From the cell containing the given text, extract its center point as [X, Y] coordinate. 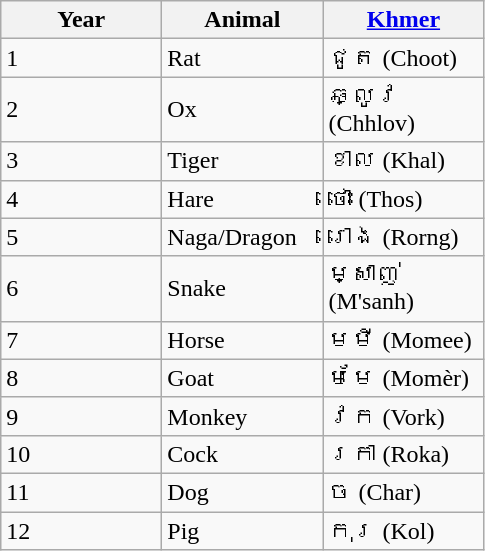
7 [82, 340]
Tiger [242, 161]
មមែ (Momèr) [404, 378]
Pig [242, 531]
4 [82, 199]
Year [82, 20]
5 [82, 237]
ជូត (Choot) [404, 58]
កុរ (Kol) [404, 531]
មមី (Momee) [404, 340]
រោង (Rorng) [404, 237]
Naga/Dragon [242, 237]
Hare [242, 199]
ខាល (Khal) [404, 161]
Monkey [242, 416]
វក (Vork) [404, 416]
ច (Char) [404, 492]
Horse [242, 340]
9 [82, 416]
6 [82, 288]
1 [82, 58]
12 [82, 531]
11 [82, 492]
ម្សាញ់ (M'sanh) [404, 288]
3 [82, 161]
Goat [242, 378]
Snake [242, 288]
2 [82, 110]
ថោះ (Thos) [404, 199]
Cock [242, 454]
8 [82, 378]
Rat [242, 58]
រកា (Roka) [404, 454]
ឆ្លូវ (Chhlov) [404, 110]
10 [82, 454]
Khmer [404, 20]
Animal [242, 20]
Ox [242, 110]
Dog [242, 492]
